For the text-containing cell, return its midpoint in (X, Y) coordinate format. 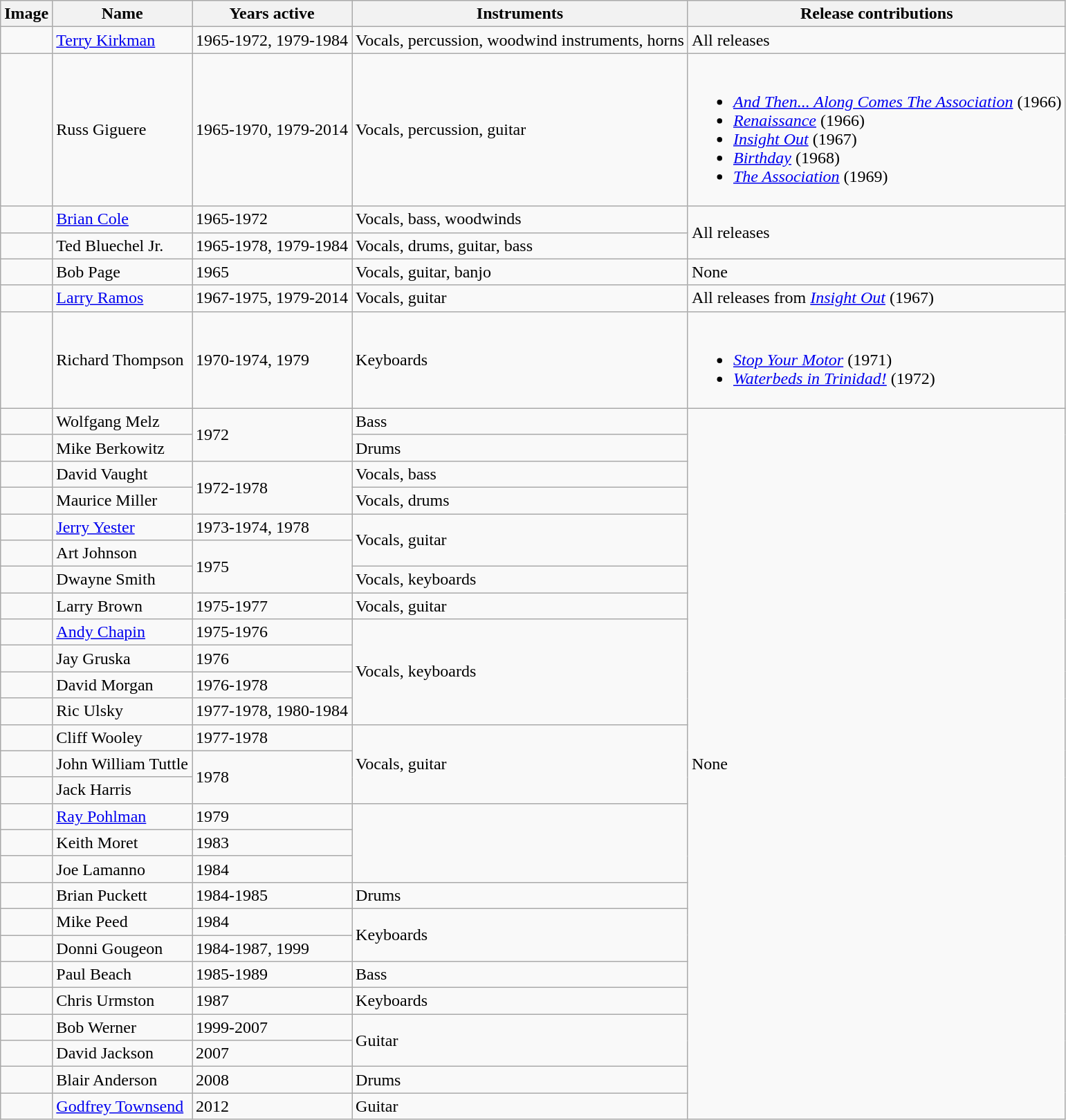
1977-1978 (273, 737)
1977-1978, 1980-1984 (273, 711)
Vocals, drums, guitar, bass (520, 246)
Andy Chapin (122, 632)
1967-1975, 1979-2014 (273, 298)
1965 (273, 272)
1970-1974, 1979 (273, 360)
Godfrey Townsend (122, 1106)
Art Johnson (122, 553)
Wolfgang Melz (122, 421)
1972 (273, 434)
Maurice Miller (122, 500)
2008 (273, 1080)
Jay Gruska (122, 659)
Stop Your Motor (1971)Waterbeds in Trinidad! (1972) (876, 360)
2007 (273, 1054)
Terry Kirkman (122, 40)
Vocals, percussion, woodwind instruments, horns (520, 40)
Brian Cole (122, 219)
1984-1987, 1999 (273, 948)
Larry Ramos (122, 298)
Ted Bluechel Jr. (122, 246)
John William Tuttle (122, 764)
1987 (273, 1001)
1983 (273, 843)
2012 (273, 1106)
Mike Berkowitz (122, 448)
1979 (273, 816)
Vocals, percussion, guitar (520, 130)
Keith Moret (122, 843)
Jack Harris (122, 790)
Name (122, 14)
Donni Gougeon (122, 948)
1976 (273, 659)
Vocals, bass (520, 474)
And Then... Along Comes The Association (1966)Renaissance (1966)Insight Out (1967)Birthday (1968)The Association (1969) (876, 130)
Cliff Wooley (122, 737)
1972-1978 (273, 487)
Brian Puckett (122, 895)
David Vaught (122, 474)
Paul Beach (122, 975)
1975 (273, 567)
David Jackson (122, 1054)
Blair Anderson (122, 1080)
1965-1978, 1979-1984 (273, 246)
Bob Werner (122, 1027)
1984-1985 (273, 895)
Mike Peed (122, 921)
Years active (273, 14)
1976-1978 (273, 685)
Ray Pohlman (122, 816)
Vocals, drums (520, 500)
1975-1977 (273, 606)
All releases from Insight Out (1967) (876, 298)
Release contributions (876, 14)
1978 (273, 777)
1965-1970, 1979-2014 (273, 130)
Russ Giguere (122, 130)
1965-1972 (273, 219)
Vocals, bass, woodwinds (520, 219)
1973-1974, 1978 (273, 526)
1985-1989 (273, 975)
Chris Urmston (122, 1001)
1965-1972, 1979-1984 (273, 40)
Vocals, guitar, banjo (520, 272)
Richard Thompson (122, 360)
1999-2007 (273, 1027)
Bob Page (122, 272)
Dwayne Smith (122, 580)
David Morgan (122, 685)
Joe Lamanno (122, 869)
1975-1976 (273, 632)
Instruments (520, 14)
Jerry Yester (122, 526)
Image (26, 14)
Larry Brown (122, 606)
Ric Ulsky (122, 711)
